Return the [X, Y] coordinate for the center point of the cell that contains the specified text.  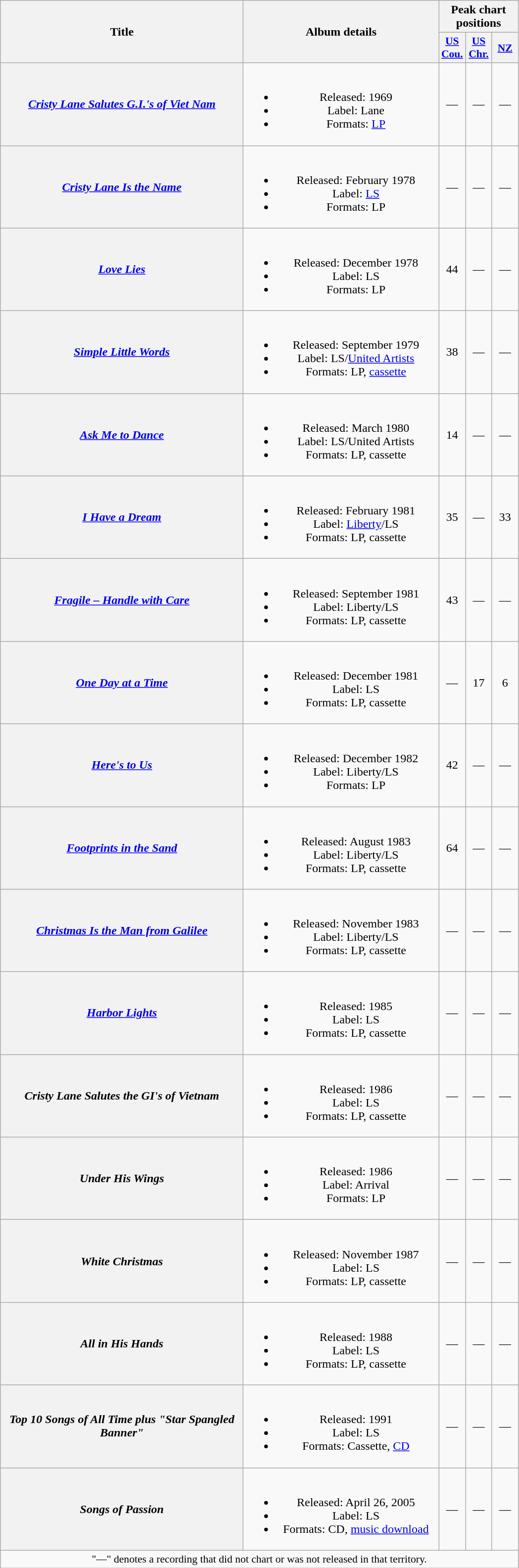
Released: 1985Label: LSFormats: LP, cassette [341, 1013]
Released: March 1980Label: LS/United ArtistsFormats: LP, cassette [341, 434]
Cristy Lane Salutes G.I.'s of Viet Nam [122, 104]
Fragile – Handle with Care [122, 600]
"—" denotes a recording that did not chart or was not released in that territory. [259, 1559]
Released: December 1978Label: LSFormats: LP [341, 269]
14 [452, 434]
17 [479, 683]
NZ [505, 47]
35 [452, 517]
Released: 1988Label: LSFormats: LP, cassette [341, 1343]
Released: 1986Label: ArrivalFormats: LP [341, 1178]
USChr. [479, 47]
Released: December 1981Label: LSFormats: LP, cassette [341, 683]
White Christmas [122, 1261]
Released: 1969Label: LaneFormats: LP [341, 104]
Released: September 1981Label: Liberty/LSFormats: LP, cassette [341, 600]
Released: November 1983Label: Liberty/LSFormats: LP, cassette [341, 931]
Top 10 Songs of All Time plus "Star Spangled Banner" [122, 1427]
Christmas Is the Man from Galilee [122, 931]
Here's to Us [122, 765]
Released: December 1982Label: Liberty/LSFormats: LP [341, 765]
64 [452, 848]
43 [452, 600]
Cristy Lane Is the Name [122, 187]
Songs of Passion [122, 1509]
All in His Hands [122, 1343]
42 [452, 765]
6 [505, 683]
I Have a Dream [122, 517]
Album details [341, 32]
Harbor Lights [122, 1013]
Simple Little Words [122, 352]
Love Lies [122, 269]
Peak chartpositions [479, 17]
Released: February 1978Label: LSFormats: LP [341, 187]
Footprints in the Sand [122, 848]
Released: November 1987Label: LSFormats: LP, cassette [341, 1261]
Released: September 1979Label: LS/United ArtistsFormats: LP, cassette [341, 352]
Title [122, 32]
Ask Me to Dance [122, 434]
Under His Wings [122, 1178]
One Day at a Time [122, 683]
44 [452, 269]
Released: February 1981Label: Liberty/LSFormats: LP, cassette [341, 517]
33 [505, 517]
Released: April 26, 2005Label: LSFormats: CD, music download [341, 1509]
Released: August 1983Label: Liberty/LSFormats: LP, cassette [341, 848]
38 [452, 352]
Released: 1991Label: LSFormats: Cassette, CD [341, 1427]
Cristy Lane Salutes the GI's of Vietnam [122, 1096]
Released: 1986Label: LSFormats: LP, cassette [341, 1096]
USCou. [452, 47]
